From the cell containing the given text, extract its center point as (x, y) coordinate. 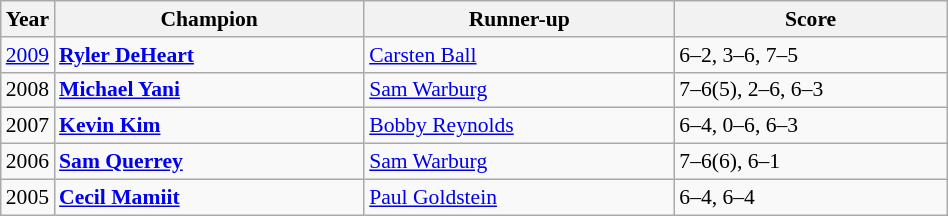
2007 (28, 126)
2009 (28, 55)
Kevin Kim (209, 126)
Cecil Mamiit (209, 197)
2006 (28, 162)
6–4, 0–6, 6–3 (810, 126)
Sam Querrey (209, 162)
Year (28, 19)
Paul Goldstein (519, 197)
2005 (28, 197)
Score (810, 19)
Michael Yani (209, 90)
6–2, 3–6, 7–5 (810, 55)
Champion (209, 19)
Bobby Reynolds (519, 126)
Carsten Ball (519, 55)
Runner-up (519, 19)
6–4, 6–4 (810, 197)
7–6(6), 6–1 (810, 162)
7–6(5), 2–6, 6–3 (810, 90)
2008 (28, 90)
Ryler DeHeart (209, 55)
